Determine the (X, Y) coordinate at the center of the cell enclosing the given text.  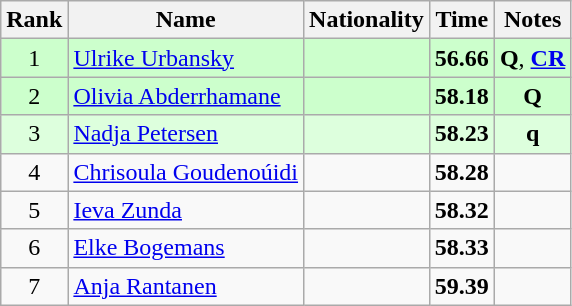
Chrisoula Goudenoúidi (186, 172)
Nadja Petersen (186, 134)
56.66 (462, 58)
58.18 (462, 96)
Notes (532, 20)
Anja Rantanen (186, 286)
Time (462, 20)
58.33 (462, 248)
Ulrike Urbansky (186, 58)
q (532, 134)
Nationality (367, 20)
Q, CR (532, 58)
Elke Bogemans (186, 248)
58.32 (462, 210)
3 (34, 134)
1 (34, 58)
Q (532, 96)
Name (186, 20)
5 (34, 210)
58.23 (462, 134)
Ieva Zunda (186, 210)
Olivia Abderrhamane (186, 96)
59.39 (462, 286)
4 (34, 172)
7 (34, 286)
58.28 (462, 172)
6 (34, 248)
Rank (34, 20)
2 (34, 96)
